Output the (X, Y) coordinate of the center of the cell containing the given text.  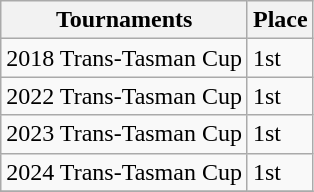
2023 Trans-Tasman Cup (124, 134)
Tournaments (124, 20)
2024 Trans-Tasman Cup (124, 172)
Place (280, 20)
2018 Trans-Tasman Cup (124, 58)
2022 Trans-Tasman Cup (124, 96)
